Return [X, Y] of the center of cell containing provided text 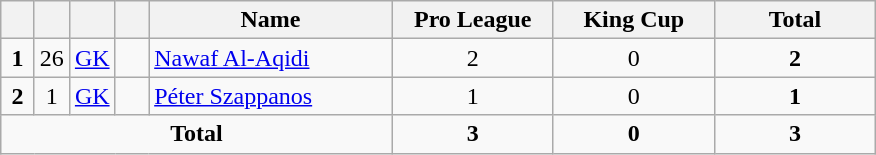
Name [271, 20]
Nawaf Al-Aqidi [271, 58]
Pro League [472, 20]
26 [52, 58]
King Cup [634, 20]
Péter Szappanos [271, 96]
